Locate the cell with the specified text and output its (X, Y) center coordinate. 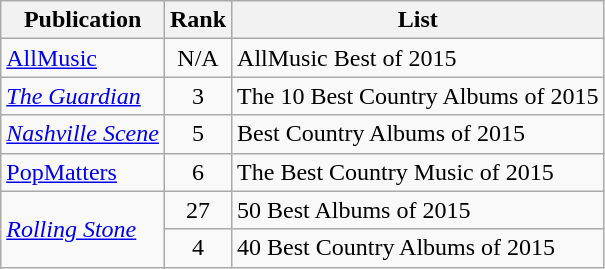
Publication (83, 20)
List (418, 20)
4 (198, 248)
The Guardian (83, 96)
Best Country Albums of 2015 (418, 134)
50 Best Albums of 2015 (418, 210)
3 (198, 96)
40 Best Country Albums of 2015 (418, 248)
27 (198, 210)
6 (198, 172)
AllMusic Best of 2015 (418, 58)
Rolling Stone (83, 229)
The Best Country Music of 2015 (418, 172)
N/A (198, 58)
5 (198, 134)
AllMusic (83, 58)
Nashville Scene (83, 134)
The 10 Best Country Albums of 2015 (418, 96)
Rank (198, 20)
PopMatters (83, 172)
